Find where the given text appears and provide that cell's center as [X, Y] coordinate. 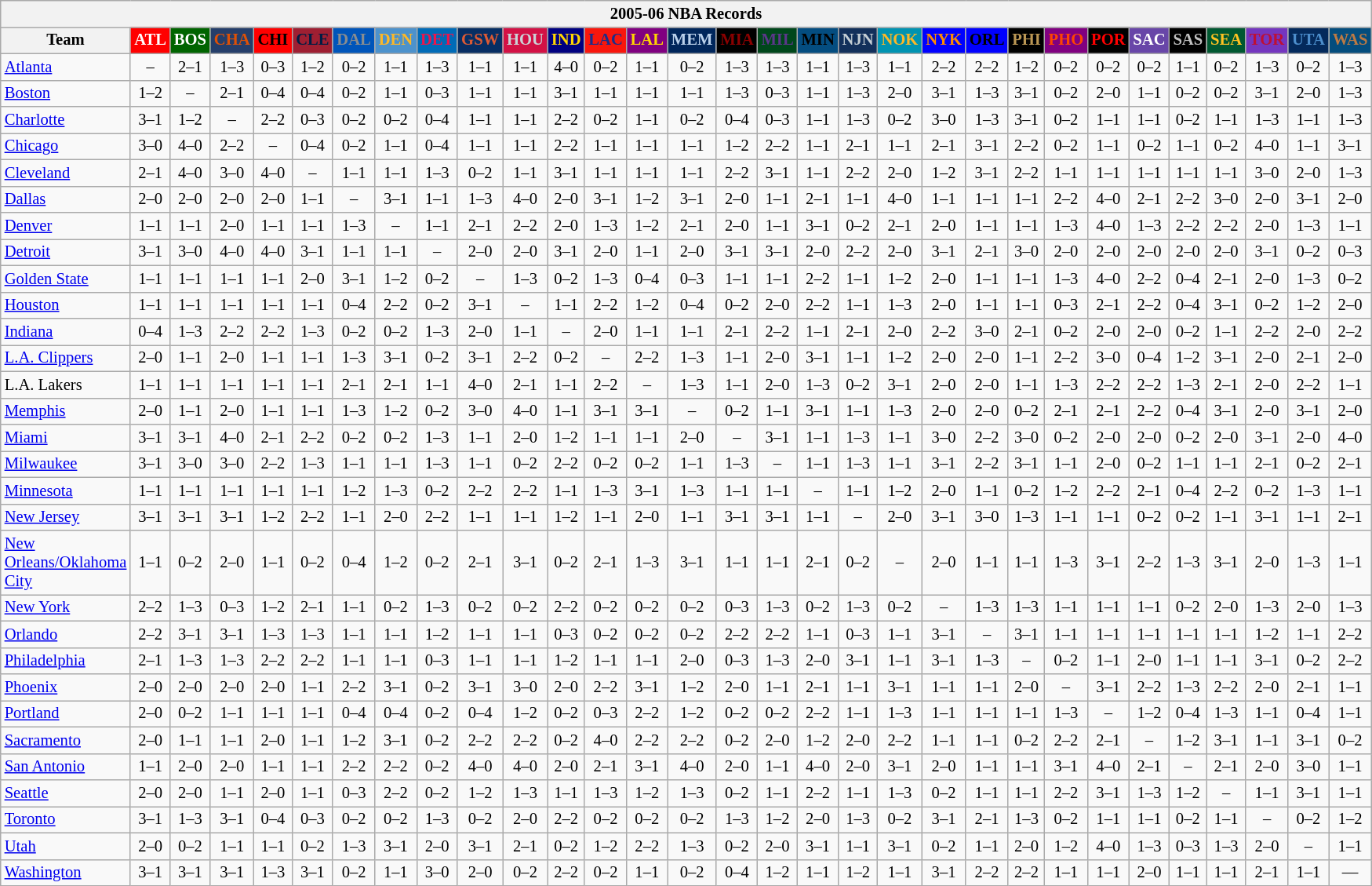
L.A. Clippers [66, 358]
HOU [526, 40]
L.A. Lakers [66, 385]
ORL [987, 40]
Minnesota [66, 490]
MIN [818, 40]
MIA [737, 40]
Seattle [66, 793]
CLE [312, 40]
CHI [273, 40]
SEA [1226, 40]
Denver [66, 225]
UTA [1308, 40]
Indiana [66, 332]
Orlando [66, 634]
Team [66, 40]
PHI [1026, 40]
SAC [1148, 40]
MIL [778, 40]
ATL [151, 40]
Miami [66, 437]
BOS [190, 40]
Chicago [66, 146]
GSW [480, 40]
Sacramento [66, 740]
LAL [647, 40]
Portland [66, 713]
Utah [66, 846]
Cleveland [66, 173]
PHO [1066, 40]
New Jersey [66, 517]
Atlanta [66, 67]
DEN [395, 40]
Washington [66, 873]
New York [66, 607]
POR [1108, 40]
NJN [858, 40]
WAS [1350, 40]
DET [437, 40]
New Orleans/Oklahoma City [66, 563]
Charlotte [66, 120]
Houston [66, 305]
Philadelphia [66, 661]
CHA [232, 40]
Phoenix [66, 687]
San Antonio [66, 767]
NOK [901, 40]
TOR [1267, 40]
2005-06 NBA Records [686, 13]
IND [566, 40]
Dallas [66, 199]
LAC [606, 40]
MEM [692, 40]
Toronto [66, 819]
Milwaukee [66, 464]
— [1350, 873]
DAL [353, 40]
Memphis [66, 411]
SAS [1188, 40]
Golden State [66, 279]
Boston [66, 93]
NYK [944, 40]
Detroit [66, 252]
